Identify which cell holds the provided text, then report its (X, Y) central coordinate. 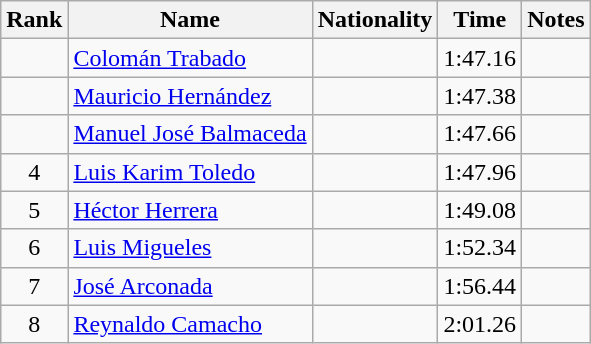
Name (190, 20)
1:49.08 (480, 210)
1:47.38 (480, 96)
Time (480, 20)
Luis Karim Toledo (190, 172)
Manuel José Balmaceda (190, 134)
8 (34, 324)
Colomán Trabado (190, 58)
5 (34, 210)
2:01.26 (480, 324)
Mauricio Hernández (190, 96)
Luis Migueles (190, 248)
Reynaldo Camacho (190, 324)
1:47.96 (480, 172)
Nationality (375, 20)
1:47.66 (480, 134)
7 (34, 286)
6 (34, 248)
Héctor Herrera (190, 210)
1:56.44 (480, 286)
José Arconada (190, 286)
1:47.16 (480, 58)
4 (34, 172)
Notes (556, 20)
1:52.34 (480, 248)
Rank (34, 20)
